Find where the given text appears and provide that cell's center as (x, y) coordinate. 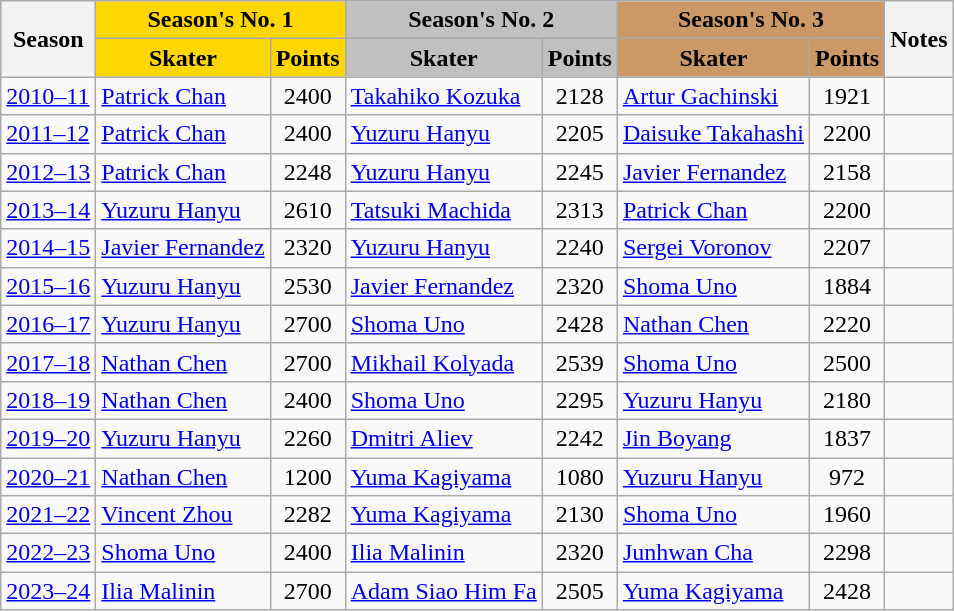
Season's No. 2 (481, 20)
1080 (580, 477)
Daisuke Takahashi (713, 134)
2282 (308, 515)
2023–24 (48, 591)
2240 (580, 248)
972 (848, 477)
Season (48, 39)
2260 (308, 438)
2242 (580, 438)
2295 (580, 400)
2021–22 (48, 515)
2207 (848, 248)
2014–15 (48, 248)
2016–17 (48, 324)
Jin Boyang (713, 438)
2013–14 (48, 210)
2022–23 (48, 553)
2180 (848, 400)
2248 (308, 172)
Junhwan Cha (713, 553)
2298 (848, 553)
2539 (580, 362)
2011–12 (48, 134)
2500 (848, 362)
Adam Siao Him Fa (444, 591)
2020–21 (48, 477)
Season's No. 1 (220, 20)
Artur Gachinski (713, 96)
1200 (308, 477)
2505 (580, 591)
2220 (848, 324)
2530 (308, 286)
Takahiko Kozuka (444, 96)
2205 (580, 134)
2018–19 (48, 400)
1884 (848, 286)
Mikhail Kolyada (444, 362)
Vincent Zhou (183, 515)
2015–16 (48, 286)
2130 (580, 515)
Tatsuki Machida (444, 210)
2010–11 (48, 96)
2158 (848, 172)
2610 (308, 210)
2128 (580, 96)
2245 (580, 172)
2012–13 (48, 172)
2313 (580, 210)
Sergei Voronov (713, 248)
Notes (919, 39)
Dmitri Aliev (444, 438)
1960 (848, 515)
1837 (848, 438)
Season's No. 3 (750, 20)
2019–20 (48, 438)
2017–18 (48, 362)
1921 (848, 96)
